Search for the cell housing the specified text and yield its [X, Y] center coordinate. 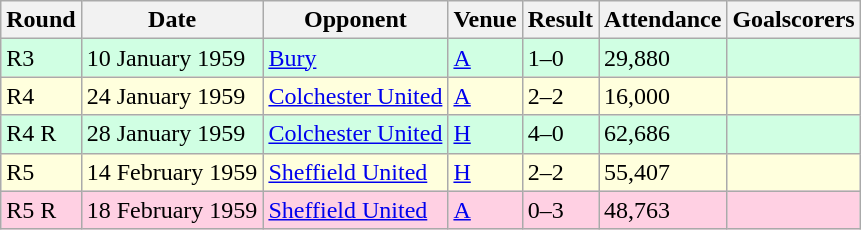
4–0 [560, 134]
Bury [356, 58]
29,880 [663, 58]
16,000 [663, 96]
Result [560, 20]
Date [172, 20]
0–3 [560, 210]
Opponent [356, 20]
R3 [41, 58]
1–0 [560, 58]
62,686 [663, 134]
24 January 1959 [172, 96]
18 February 1959 [172, 210]
R4 R [41, 134]
Round [41, 20]
Attendance [663, 20]
28 January 1959 [172, 134]
14 February 1959 [172, 172]
55,407 [663, 172]
R4 [41, 96]
10 January 1959 [172, 58]
48,763 [663, 210]
Venue [485, 20]
R5 [41, 172]
Goalscorers [794, 20]
R5 R [41, 210]
